Extract the [x, y] coordinate from the center of the cell holding the provided text.  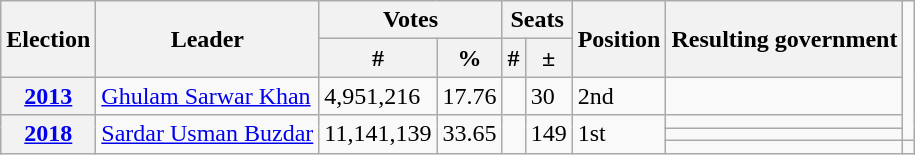
2013 [48, 96]
1st [619, 134]
2018 [48, 134]
Position [619, 39]
2nd [619, 96]
Ghulam Sarwar Khan [208, 96]
11,141,139 [378, 134]
17.76 [470, 96]
Leader [208, 39]
149 [548, 134]
Resulting government [784, 39]
± [548, 58]
4,951,216 [378, 96]
Sardar Usman Buzdar [208, 134]
Election [48, 39]
30 [548, 96]
Seats [537, 20]
% [470, 58]
Votes [410, 20]
33.65 [470, 134]
